From the cell containing the given text, extract its center point as [x, y] coordinate. 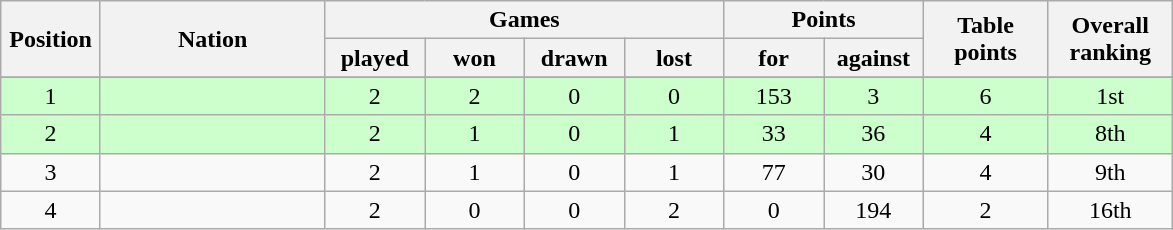
1st [1110, 96]
Position [51, 39]
Overallranking [1110, 39]
6 [986, 96]
36 [874, 134]
194 [874, 210]
Nation [212, 39]
16th [1110, 210]
won [475, 58]
Points [824, 20]
drawn [574, 58]
8th [1110, 134]
77 [774, 172]
33 [774, 134]
9th [1110, 172]
153 [774, 96]
Games [524, 20]
30 [874, 172]
Tablepoints [986, 39]
played [375, 58]
for [774, 58]
against [874, 58]
lost [674, 58]
